For the text-containing cell, return its midpoint in [x, y] coordinate format. 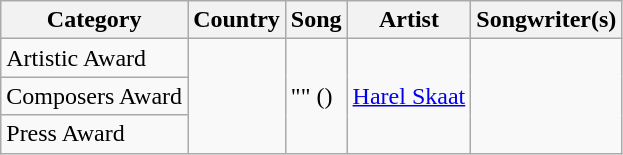
Country [237, 20]
Composers Award [94, 96]
"" () [316, 96]
Artistic Award [94, 58]
Category [94, 20]
Song [316, 20]
Harel Skaat [409, 96]
Artist [409, 20]
Press Award [94, 134]
Songwriter(s) [546, 20]
